Identify which cell holds the provided text, then report its (X, Y) central coordinate. 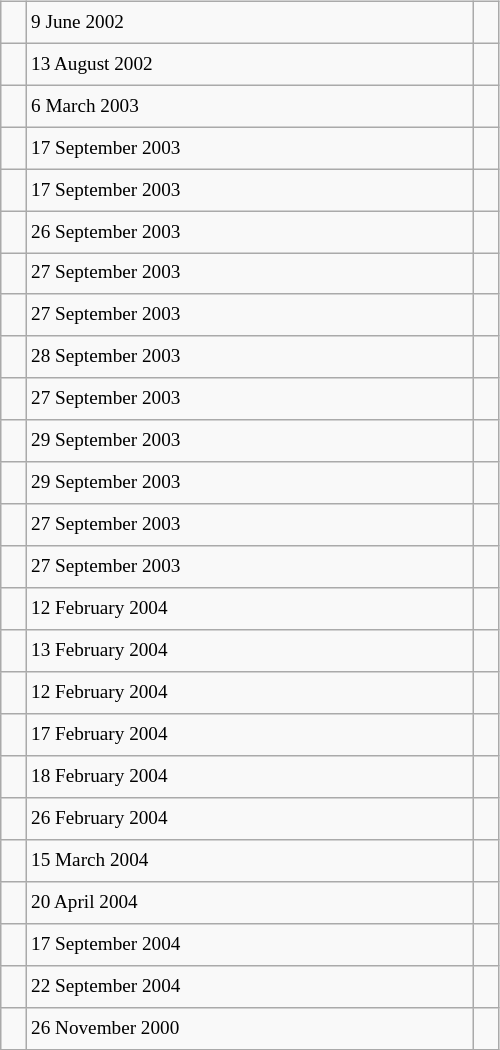
26 September 2003 (249, 232)
6 March 2003 (249, 106)
13 February 2004 (249, 651)
18 February 2004 (249, 777)
9 June 2002 (249, 22)
20 April 2004 (249, 902)
17 February 2004 (249, 735)
17 September 2004 (249, 944)
13 August 2002 (249, 64)
28 September 2003 (249, 357)
22 September 2004 (249, 986)
26 November 2000 (249, 1028)
26 February 2004 (249, 819)
15 March 2004 (249, 861)
